Output the [X, Y] coordinate of the center of the cell containing the given text.  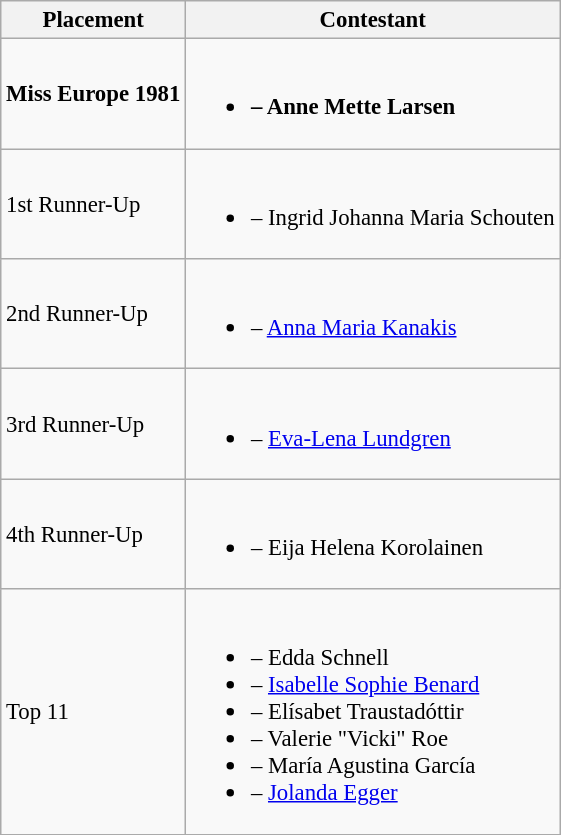
Contestant [373, 20]
– Eva-Lena Lundgren [373, 424]
– Anna Maria Kanakis [373, 314]
2nd Runner-Up [94, 314]
– Ingrid Johanna Maria Schouten [373, 204]
1st Runner-Up [94, 204]
– Anne Mette Larsen [373, 94]
Placement [94, 20]
4th Runner-Up [94, 534]
– Eija Helena Korolainen [373, 534]
– Edda Schnell – Isabelle Sophie Benard – Elísabet Traustadóttir – Valerie "Vicki" Roe – María Agustina García – Jolanda Egger [373, 712]
3rd Runner-Up [94, 424]
Top 11 [94, 712]
Miss Europe 1981 [94, 94]
